Search for the cell housing the specified text and yield its [x, y] center coordinate. 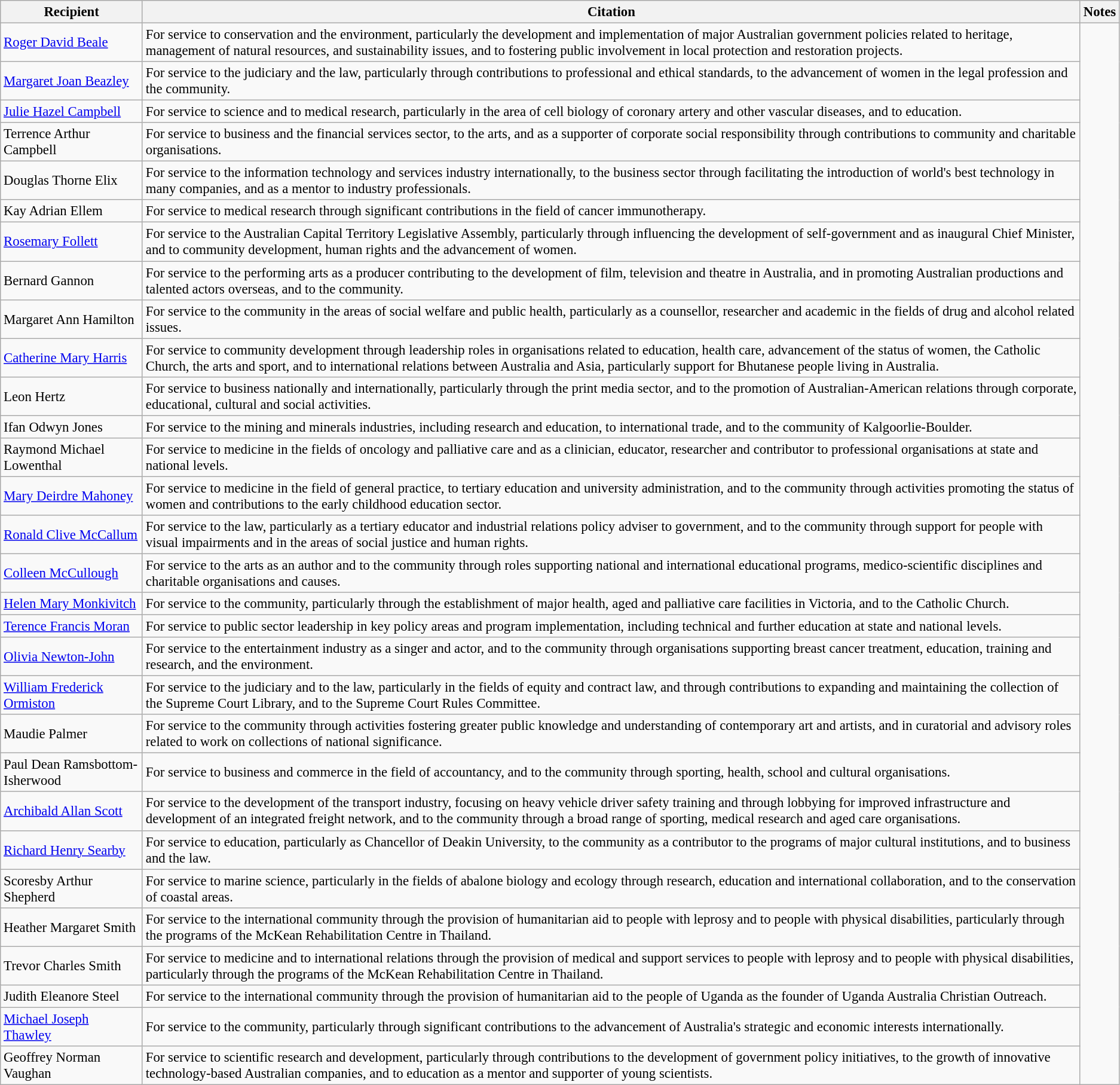
Margaret Ann Hamilton [72, 319]
Geoffrey Norman Vaughan [72, 1065]
Olivia Newton-John [72, 656]
Bernard Gannon [72, 281]
Citation [611, 12]
Maudie Palmer [72, 734]
Heather Margaret Smith [72, 927]
For service to medical research through significant contributions in the field of cancer immunotherapy. [611, 211]
Terrence Arthur Campbell [72, 142]
Recipient [72, 12]
Paul Dean Ramsbottom-Isherwood [72, 772]
Scoresby Arthur Shepherd [72, 888]
Mary Deirdre Mahoney [72, 496]
Margaret Joan Beazley [72, 81]
Richard Henry Searby [72, 850]
Judith Eleanore Steel [72, 997]
Leon Hertz [72, 396]
William Frederick Ormiston [72, 696]
Catherine Mary Harris [72, 357]
Colleen McCullough [72, 573]
Rosemary Follett [72, 242]
Michael Joseph Thawley [72, 1027]
Ifan Odwyn Jones [72, 427]
Kay Adrian Ellem [72, 211]
Ronald Clive McCallum [72, 534]
Roger David Beale [72, 43]
Notes [1100, 12]
Terence Francis Moran [72, 626]
Archibald Allan Scott [72, 812]
Trevor Charles Smith [72, 966]
Douglas Thorne Elix [72, 181]
Julie Hazel Campbell [72, 112]
Helen Mary Monkivitch [72, 604]
Raymond Michael Lowenthal [72, 458]
For service to business and commerce in the field of accountancy, and to the community through sporting, health, school and cultural organisations. [611, 772]
